Determine the [x, y] coordinate at the center of the cell enclosing the given text.  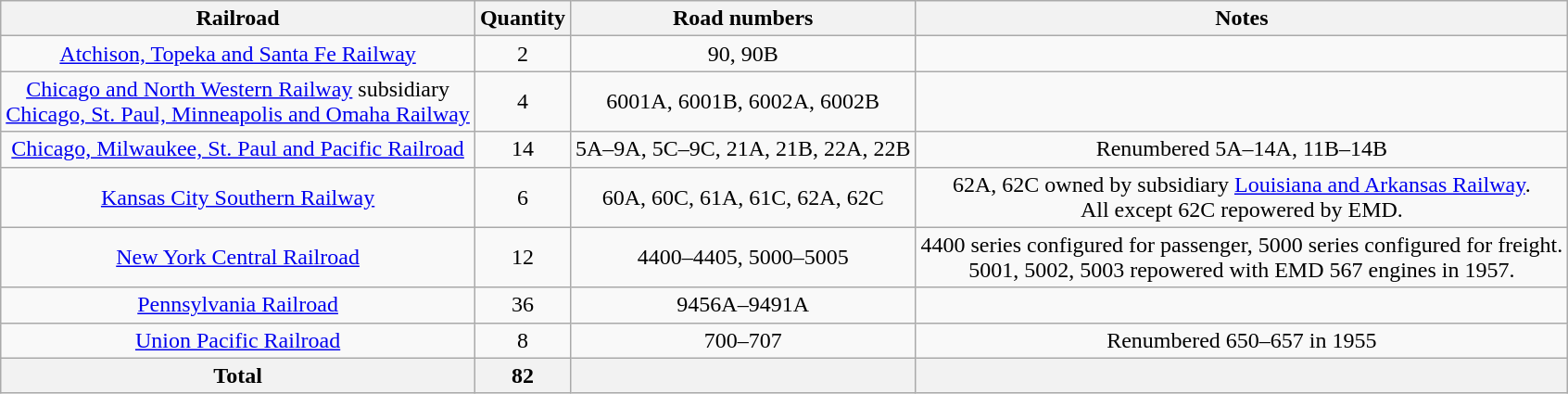
Kansas City Southern Railway [238, 197]
6 [523, 197]
4 [523, 102]
Atchison, Topeka and Santa Fe Railway [238, 54]
5A–9A, 5C–9C, 21A, 21B, 22A, 22B [742, 149]
New York Central Railroad [238, 258]
Road numbers [742, 19]
2 [523, 54]
9456A–9491A [742, 305]
62A, 62C owned by subsidiary Louisiana and Arkansas Railway.All except 62C repowered by EMD. [1242, 197]
Union Pacific Railroad [238, 340]
82 [523, 375]
Pennsylvania Railroad [238, 305]
Notes [1242, 19]
36 [523, 305]
4400–4405, 5000–5005 [742, 258]
Total [238, 375]
6001A, 6001B, 6002A, 6002B [742, 102]
Renumbered 650–657 in 1955 [1242, 340]
60A, 60C, 61A, 61C, 62A, 62C [742, 197]
Chicago and North Western Railway subsidiaryChicago, St. Paul, Minneapolis and Omaha Railway [238, 102]
8 [523, 340]
700–707 [742, 340]
90, 90B [742, 54]
14 [523, 149]
Quantity [523, 19]
Railroad [238, 19]
Renumbered 5A–14A, 11B–14B [1242, 149]
12 [523, 258]
Chicago, Milwaukee, St. Paul and Pacific Railroad [238, 149]
4400 series configured for passenger, 5000 series configured for freight.5001, 5002, 5003 repowered with EMD 567 engines in 1957. [1242, 258]
